Output the (X, Y) coordinate of the center of the cell containing the given text.  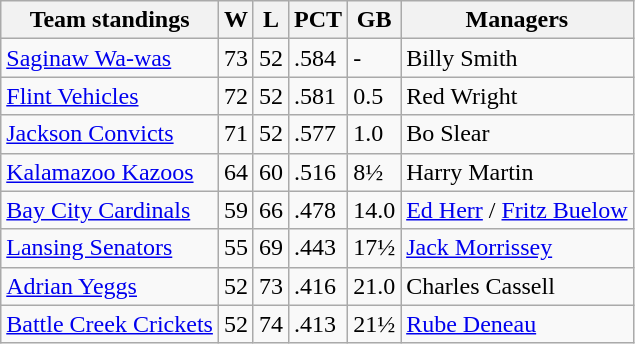
71 (236, 134)
69 (270, 248)
Battle Creek Crickets (110, 324)
64 (236, 172)
.413 (318, 324)
Harry Martin (517, 172)
66 (270, 210)
.584 (318, 58)
Billy Smith (517, 58)
Jack Morrissey (517, 248)
GB (374, 20)
8½ (374, 172)
Charles Cassell (517, 286)
Red Wright (517, 96)
17½ (374, 248)
Rube Deneau (517, 324)
14.0 (374, 210)
1.0 (374, 134)
55 (236, 248)
.478 (318, 210)
.581 (318, 96)
.416 (318, 286)
PCT (318, 20)
Bay City Cardinals (110, 210)
Managers (517, 20)
Bo Slear (517, 134)
74 (270, 324)
Kalamazoo Kazoos (110, 172)
21½ (374, 324)
.577 (318, 134)
Saginaw Wa-was (110, 58)
W (236, 20)
60 (270, 172)
L (270, 20)
Jackson Convicts (110, 134)
.516 (318, 172)
59 (236, 210)
0.5 (374, 96)
Flint Vehicles (110, 96)
Adrian Yeggs (110, 286)
21.0 (374, 286)
.443 (318, 248)
Ed Herr / Fritz Buelow (517, 210)
Lansing Senators (110, 248)
- (374, 58)
72 (236, 96)
Team standings (110, 20)
